Scan for the cell matching the given text and deliver its (X, Y) coordinate at center. 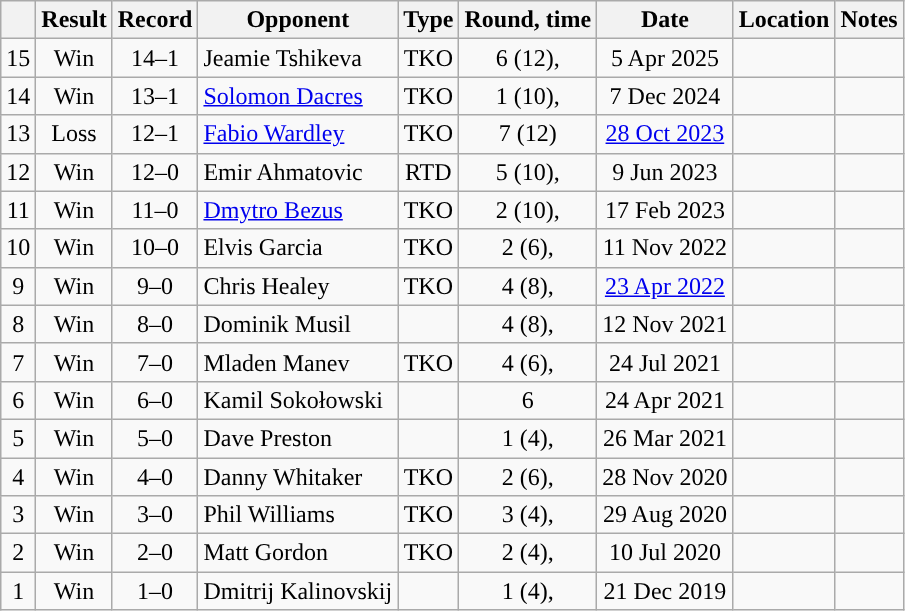
1–0 (155, 591)
28 Oct 2023 (665, 134)
14–1 (155, 58)
Danny Whitaker (298, 477)
1 (10), (528, 96)
7 (18, 362)
10 Jul 2020 (665, 553)
Matt Gordon (298, 553)
Opponent (298, 20)
2 (18, 553)
29 Aug 2020 (665, 515)
5–0 (155, 438)
4–0 (155, 477)
12 (18, 172)
Round, time (528, 20)
3 (4), (528, 515)
Chris Healey (298, 286)
13–1 (155, 96)
11 Nov 2022 (665, 248)
Phil Williams (298, 515)
8–0 (155, 324)
Loss (74, 134)
12–0 (155, 172)
7 (12) (528, 134)
Dave Preston (298, 438)
Record (155, 20)
Solomon Dacres (298, 96)
Dominik Musil (298, 324)
14 (18, 96)
26 Mar 2021 (665, 438)
3 (18, 515)
17 Feb 2023 (665, 210)
2–0 (155, 553)
23 Apr 2022 (665, 286)
Notes (869, 20)
Type (428, 20)
Jeamie Tshikeva (298, 58)
Result (74, 20)
Kamil Sokołowski (298, 400)
6–0 (155, 400)
2 (10), (528, 210)
Dmitrij Kalinovskij (298, 591)
9–0 (155, 286)
1 (18, 591)
Emir Ahmatovic (298, 172)
Elvis Garcia (298, 248)
2 (4), (528, 553)
Mladen Manev (298, 362)
24 Jul 2021 (665, 362)
28 Nov 2020 (665, 477)
Date (665, 20)
13 (18, 134)
Location (784, 20)
8 (18, 324)
Dmytro Bezus (298, 210)
6 (12), (528, 58)
Fabio Wardley (298, 134)
12–1 (155, 134)
9 Jun 2023 (665, 172)
24 Apr 2021 (665, 400)
5 (18, 438)
21 Dec 2019 (665, 591)
10–0 (155, 248)
7 Dec 2024 (665, 96)
3–0 (155, 515)
7–0 (155, 362)
12 Nov 2021 (665, 324)
5 Apr 2025 (665, 58)
RTD (428, 172)
11 (18, 210)
10 (18, 248)
4 (6), (528, 362)
11–0 (155, 210)
4 (18, 477)
15 (18, 58)
5 (10), (528, 172)
9 (18, 286)
